Return the (x, y) coordinate for the center point of the cell that contains the specified text.  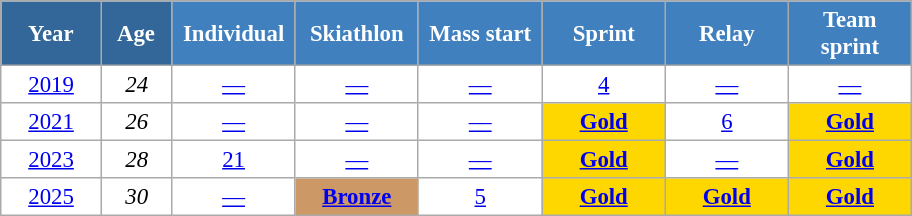
5 (480, 197)
Sprint (604, 34)
Relay (726, 34)
Mass start (480, 34)
21 (234, 160)
Team sprint (850, 34)
Year (52, 34)
2019 (52, 85)
Age (136, 34)
2025 (52, 197)
Skiathlon (356, 34)
Bronze (356, 197)
2021 (52, 122)
2023 (52, 160)
6 (726, 122)
28 (136, 160)
24 (136, 85)
Individual (234, 34)
30 (136, 197)
26 (136, 122)
4 (604, 85)
